Find where the given text appears and provide that cell's center as (x, y) coordinate. 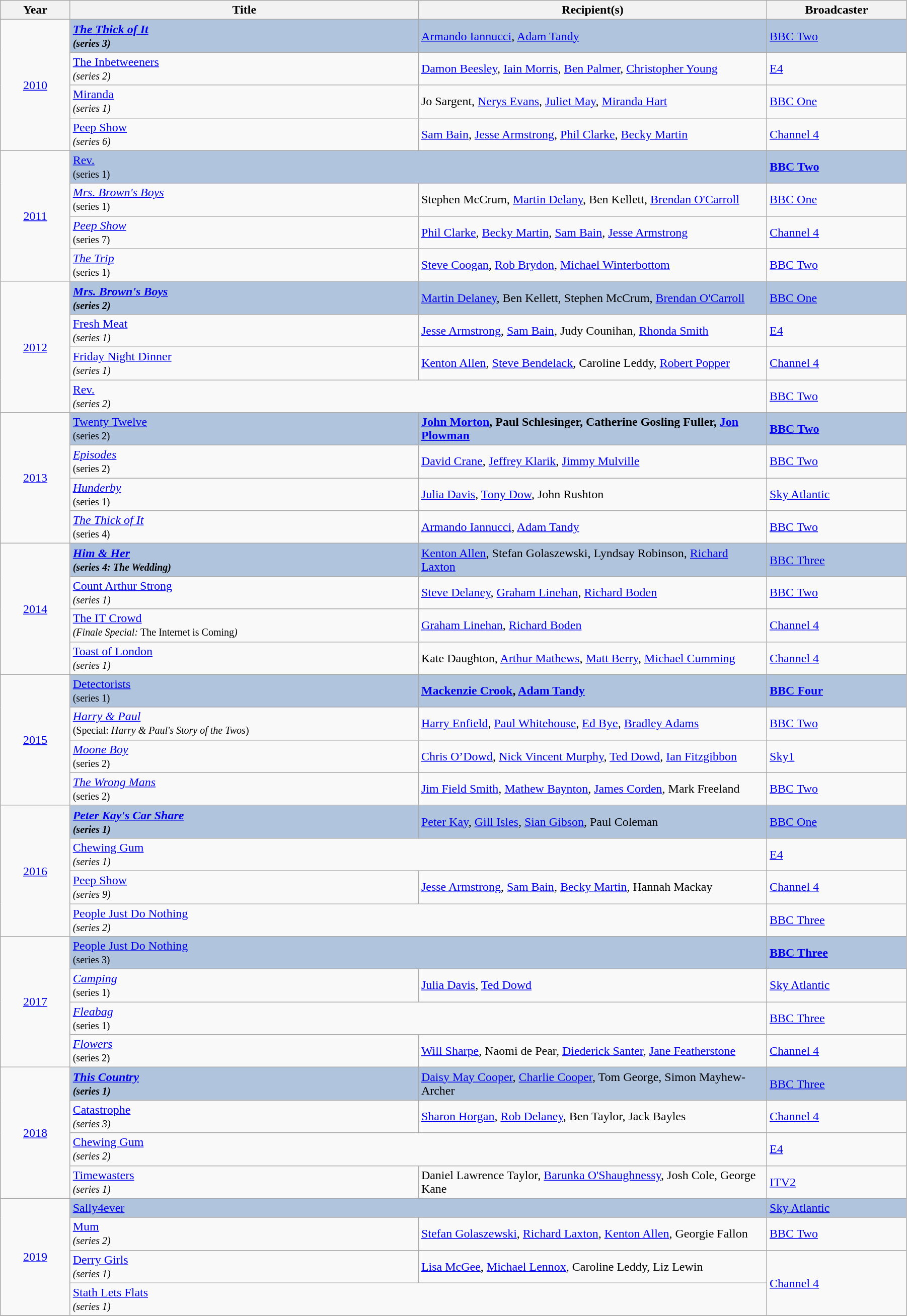
Rev. (series 1) (418, 167)
Julia Davis, Tony Dow, John Rushton (592, 494)
Peter Kay's Car Share (series 1) (244, 821)
Will Sharpe, Naomi de Pear, Diederick Santer, Jane Featherstone (592, 1051)
Title (244, 10)
Harry Enfield, Paul Whitehouse, Ed Bye, Bradley Adams (592, 724)
Lisa McGee, Michael Lennox, Caroline Leddy, Liz Lewin (592, 1266)
2014 (35, 609)
BBC Four (837, 690)
Harry & Paul (Special: Harry & Paul's Story of the Twos) (244, 724)
The Thick of It (series 3) (244, 36)
Daniel Lawrence Taylor, Barunka O'Shaughnessy, Josh Cole, George Kane (592, 1182)
2016 (35, 871)
People Just Do Nothing (series 2) (418, 920)
David Crane, Jeffrey Klarik, Jimmy Mulville (592, 462)
Graham Linehan, Richard Boden (592, 625)
2015 (35, 740)
2018 (35, 1133)
Catastrophe (series 3) (244, 1116)
Fleabag (series 1) (418, 1019)
Chewing Gum (series 2) (418, 1149)
The Wrong Mans (series 2) (244, 789)
2012 (35, 347)
Kenton Allen, Steve Bendelack, Caroline Leddy, Robert Popper (592, 363)
Peep Show (series 7) (244, 233)
Timewasters (series 1) (244, 1182)
Mackenzie Crook, Adam Tandy (592, 690)
Jesse Armstrong, Sam Bain, Becky Martin, Hannah Mackay (592, 887)
Flowers (series 2) (244, 1051)
Count Arthur Strong (series 1) (244, 593)
Mrs. Brown's Boys (series 2) (244, 298)
The Inbetweeners (series 2) (244, 68)
Broadcaster (837, 10)
2019 (35, 1257)
Steve Coogan, Rob Brydon, Michael Winterbottom (592, 265)
Sharon Horgan, Rob Delaney, Ben Taylor, Jack Bayles (592, 1116)
2010 (35, 85)
Stath Lets Flats (series 1) (418, 1299)
The IT Crowd (Finale Special: The Internet is Coming) (244, 625)
Rev. (series 2) (418, 396)
2011 (35, 216)
Mum (series 2) (244, 1234)
This Country(series 1) (244, 1084)
Mrs. Brown's Boys (series 1) (244, 199)
2017 (35, 1002)
Phil Clarke, Becky Martin, Sam Bain, Jesse Armstrong (592, 233)
Sky1 (837, 756)
Peep Show (series 9) (244, 887)
2013 (35, 478)
The Thick of It (series 4) (244, 527)
Kenton Allen, Stefan Golaszewski, Lyndsay Robinson, Richard Laxton (592, 560)
Daisy May Cooper, Charlie Cooper, Tom George, Simon Mayhew-Archer (592, 1084)
Peter Kay, Gill Isles, Sian Gibson, Paul Coleman (592, 821)
Stefan Golaszewski, Richard Laxton, Kenton Allen, Georgie Fallon (592, 1234)
Toast of London (series 1) (244, 658)
Camping (series 1) (244, 985)
Jesse Armstrong, Sam Bain, Judy Counihan, Rhonda Smith (592, 330)
Hunderby (series 1) (244, 494)
ITV2 (837, 1182)
John Morton, Paul Schlesinger, Catherine Gosling Fuller, Jon Plowman (592, 429)
Martin Delaney, Ben Kellett, Stephen McCrum, Brendan O'Carroll (592, 298)
Damon Beesley, Iain Morris, Ben Palmer, Christopher Young (592, 68)
Kate Daughton, Arthur Mathews, Matt Berry, Michael Cumming (592, 658)
The Trip (series 1) (244, 265)
Derry Girls (series 1) (244, 1266)
Sam Bain, Jesse Armstrong, Phil Clarke, Becky Martin (592, 134)
Friday Night Dinner (series 1) (244, 363)
Fresh Meat (series 1) (244, 330)
Episodes (series 2) (244, 462)
Jo Sargent, Nerys Evans, Juliet May, Miranda Hart (592, 102)
Year (35, 10)
Steve Delaney, Graham Linehan, Richard Boden (592, 593)
Detectorists (series 1) (244, 690)
Peep Show (series 6) (244, 134)
Twenty Twelve (series 2) (244, 429)
Jim Field Smith, Mathew Baynton, James Corden, Mark Freeland (592, 789)
Moone Boy (series 2) (244, 756)
Him & Her (series 4: The Wedding) (244, 560)
Recipient(s) (592, 10)
People Just Do Nothing (series 3) (418, 953)
Stephen McCrum, Martin Delany, Ben Kellett, Brendan O'Carroll (592, 199)
Julia Davis, Ted Dowd (592, 985)
Sally4ever (418, 1208)
Miranda (series 1) (244, 102)
Chris O’Dowd, Nick Vincent Murphy, Ted Dowd, Ian Fitzgibbon (592, 756)
Chewing Gum (series 1) (418, 855)
